Extract the (x, y) coordinate from the center of the cell holding the provided text.  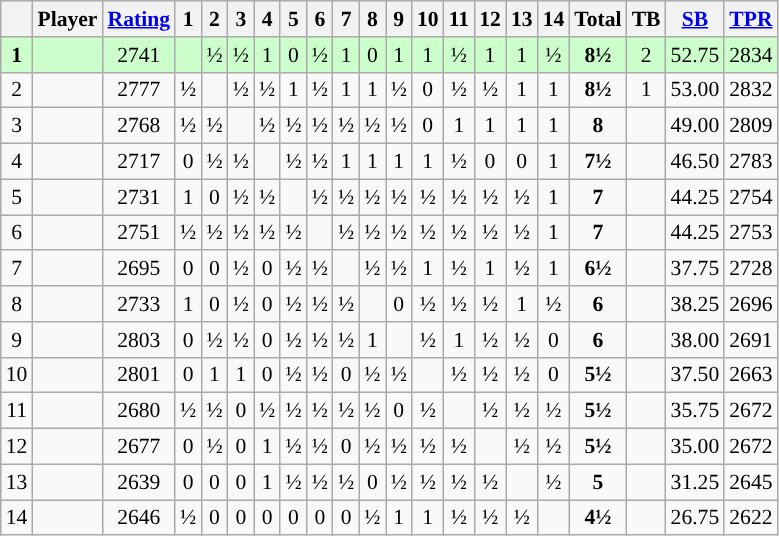
2733 (139, 304)
38.25 (696, 304)
7½ (598, 162)
37.50 (696, 375)
26.75 (696, 518)
2768 (139, 126)
TB (646, 19)
2809 (750, 126)
53.00 (696, 90)
2832 (750, 90)
52.75 (696, 55)
38.00 (696, 340)
49.00 (696, 126)
2801 (139, 375)
35.75 (696, 411)
2639 (139, 482)
37.75 (696, 269)
2680 (139, 411)
46.50 (696, 162)
2677 (139, 447)
SB (696, 19)
2646 (139, 518)
2754 (750, 197)
Player (67, 19)
2751 (139, 233)
2663 (750, 375)
35.00 (696, 447)
2728 (750, 269)
2753 (750, 233)
2731 (139, 197)
2622 (750, 518)
2777 (139, 90)
2803 (139, 340)
Total (598, 19)
TPR (750, 19)
2691 (750, 340)
4½ (598, 518)
31.25 (696, 482)
2696 (750, 304)
2695 (139, 269)
6½ (598, 269)
2645 (750, 482)
2783 (750, 162)
Rating (139, 19)
2834 (750, 55)
2717 (139, 162)
2741 (139, 55)
